Locate the cell with the specified text and output its (x, y) center coordinate. 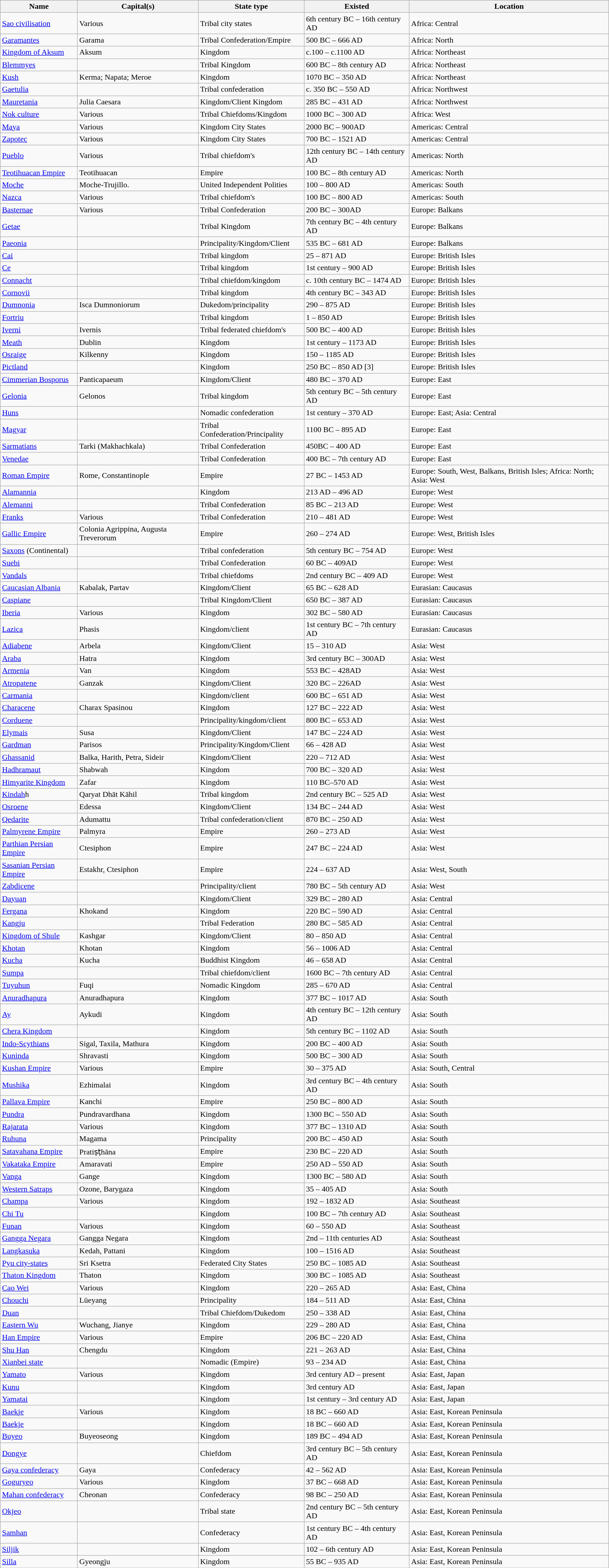
Chengdu (138, 1350)
600 BC – 651 AD (357, 695)
780 BC – 5th century AD (357, 886)
93 – 234 AD (357, 1362)
1600 BC – 7th century AD (357, 973)
134 BC – 244 AD (357, 807)
1100 BC – 895 AD (357, 430)
189 BC – 494 AD (357, 1436)
1300 BC – 550 AD (357, 1114)
Carmania (39, 695)
Ivernis (138, 330)
Armenia (39, 671)
Samhan (39, 1533)
110 BC–570 AD (357, 782)
Tribal Kingdom/Client (251, 600)
Amaravati (138, 1164)
Alemanni (39, 505)
224 – 637 AD (357, 869)
Shu Han (39, 1350)
Ezhimalai (138, 1085)
Venedae (39, 459)
Kush (39, 77)
Gyeongju (138, 1561)
Lazica (39, 629)
870 BC – 250 AD (357, 819)
100 – 800 AD (357, 185)
Mahan confederacy (39, 1495)
Getae (39, 226)
Yamatai (39, 1399)
Chiefdom (251, 1453)
Duan (39, 1312)
Africa: North (509, 40)
Hadhramaut (39, 770)
Maya (39, 126)
Iverni (39, 330)
4th century BC – 343 AD (357, 293)
Tribal city states (251, 23)
Suebi (39, 563)
Dongye (39, 1453)
Nazca (39, 197)
Shravasti (138, 1056)
Tribal chiefdom/client (251, 973)
Tarki (Makhachkala) (138, 446)
1st century – 370 AD (357, 413)
Nomadic (Empire) (251, 1362)
Federated City States (251, 1263)
100 BC – 8th century AD (357, 173)
Pratiṣṭhāna (138, 1152)
Connacht (39, 280)
30 – 375 AD (357, 1068)
220 BC – 590 AD (357, 911)
1st century BC – 7th century AD (357, 629)
Europe: South, West, Balkans, British Isles; Africa: North; Asia: West (509, 475)
Tribal Chiefdoms/Kingdom (251, 114)
Adumattu (138, 819)
1st century – 900 AD (357, 268)
Moche-Trujillo. (138, 185)
Dublin (138, 342)
Africa: West (509, 114)
Principality/kingdom/client (251, 720)
Garamantes (39, 40)
Buyeo (39, 1436)
290 – 875 AD (357, 305)
Rome, Constantinople (138, 475)
Champa (39, 1201)
Gelonos (138, 396)
Franks (39, 517)
3rd century BC – 4th century AD (357, 1085)
Cheonan (138, 1495)
Name (39, 7)
229 – 280 AD (357, 1325)
100 BC – 800 AD (357, 197)
35 – 405 AD (357, 1189)
210 – 481 AD (357, 517)
285 – 670 AD (357, 985)
c.100 – c.1100 AD (357, 52)
Nomadic confederation (251, 413)
3rd century BC – 300AD (357, 658)
Huns (39, 413)
5th century BC – 1102 AD (357, 1031)
Gelonia (39, 396)
Satavahana Empire (39, 1152)
250 BC – 850 AD [3] (357, 367)
Asia: West, South (509, 869)
Characene (39, 708)
Garama (138, 40)
Principality/client (251, 886)
Khokand (138, 911)
Sarmatians (39, 446)
1 – 850 AD (357, 317)
221 – 263 AD (357, 1350)
United Independent Polities (251, 185)
Corduene (39, 720)
500 BC – 400 AD (357, 330)
Tuyuhun (39, 985)
Nomadic Kingdom (251, 985)
Okjeo (39, 1511)
Fuqi (138, 985)
Chi Tu (39, 1214)
Mauretania (39, 102)
Thaton Kingdom (39, 1275)
Funan (39, 1226)
Pundra (39, 1114)
Gaya (138, 1470)
Magyar (39, 430)
Xianbei state (39, 1362)
220 – 265 AD (357, 1288)
Caucasian Albania (39, 587)
Edessa (138, 807)
280 BC – 585 AD (357, 923)
Roman Empire (39, 475)
Alamannia (39, 492)
Thaton (138, 1275)
329 BC – 280 AD (357, 899)
Ganzak (138, 683)
650 BC – 387 AD (357, 600)
Basternae (39, 210)
Indo-Scythians (39, 1043)
230 BC – 220 AD (357, 1152)
Sao civilisation (39, 23)
Asia: South, Central (509, 1068)
Elymais (39, 732)
Colonia Agrippina, Augusta Treverorum (138, 534)
Aksum (138, 52)
Dayuan (39, 899)
80 – 850 AD (357, 936)
320 BC – 226AD (357, 683)
250 – 338 AD (357, 1312)
4th century BC – 12th century AD (357, 1014)
Western Satraps (39, 1189)
Pundravardhana (138, 1114)
1000 BC – 300 AD (357, 114)
Blemmyes (39, 65)
Tribal chiefdom/kingdom (251, 280)
Adiabene (39, 646)
250 BC – 1085 AD (357, 1263)
7th century BC – 4th century AD (357, 226)
250 AD – 550 AD (357, 1164)
260 – 273 AD (357, 832)
285 BC – 431 AD (357, 102)
1st century BC – 4th century AD (357, 1533)
127 BC – 222 AD (357, 708)
2nd century BC – 409 AD (357, 575)
56 – 1006 AD (357, 948)
Charax Spasinou (138, 708)
Capital(s) (138, 7)
700 BC – 320 AD (357, 770)
42 – 562 AD (357, 1470)
Ay (39, 1014)
200 BC – 300AD (357, 210)
Tribal Confederation/Principality (251, 430)
Aykudi (138, 1014)
1st century – 1173 AD (357, 342)
150 – 1185 AD (357, 354)
5th century BC – 5th century AD (357, 396)
147 BC – 224 AD (357, 732)
220 – 712 AD (357, 757)
Phasis (138, 629)
Kingdom of Shule (39, 936)
98 BC – 250 AD (357, 1495)
46 – 658 AD (357, 960)
Zabdicene (39, 886)
Kingdom of Aksum (39, 52)
Teotihuacan Empire (39, 173)
Cai (39, 256)
Sigal, Taxila, Mathura (138, 1043)
Eastern Wu (39, 1325)
377 BC – 1310 AD (357, 1127)
85 BC – 213 AD (357, 505)
Tribal Federation (251, 923)
247 BC – 224 AD (357, 849)
Kanchi (138, 1102)
300 BC – 1085 AD (357, 1275)
Pictland (39, 367)
Langkasuka (39, 1251)
3rd century AD – present (357, 1375)
Han Empire (39, 1337)
6th century BC – 16th century AD (357, 23)
1300 BC – 580 AD (357, 1177)
450BC – 400 AD (357, 446)
Caspiane (39, 600)
37 BC – 668 AD (357, 1482)
Pueblo (39, 155)
Hatra (138, 658)
535 BC – 681 AD (357, 243)
Ruhuna (39, 1139)
60 – 550 AD (357, 1226)
Iberia (39, 612)
600 BC – 8th century AD (357, 65)
25 – 871 AD (357, 256)
192 – 1832 AD (357, 1201)
302 BC – 580 AD (357, 612)
Balka, Harith, Petra, Sideir (138, 757)
Europe: West, British Isles (509, 534)
500 BC – 666 AD (357, 40)
102 – 6th century AD (357, 1549)
100 BC – 7th century AD (357, 1214)
Cornovii (39, 293)
184 – 511 AD (357, 1300)
Meath (39, 342)
Dukedom/principality (251, 305)
250 BC – 800 AD (357, 1102)
Qedarite (39, 819)
2nd century BC – 525 AD (357, 794)
400 BC – 7th century AD (357, 459)
Zapotec (39, 139)
State type (251, 7)
Isca Dumnoniorum (138, 305)
Existed (357, 7)
Kedah, Pattani (138, 1251)
Siljik (39, 1549)
Sri Ksetra (138, 1263)
3rd century BC – 5th century AD (357, 1453)
Vandals (39, 575)
5th century BC – 754 AD (357, 550)
500 BC – 300 AD (357, 1056)
Yamato (39, 1375)
Kangju (39, 923)
Goguryeo (39, 1482)
Wuchang, Jianye (138, 1325)
2000 BC – 900AD (357, 126)
Dumnonia (39, 305)
Tribal federated chiefdom's (251, 330)
27 BC – 1453 AD (357, 475)
Tribal confederation/client (251, 819)
Kuninda (39, 1056)
Pyu city-states (39, 1263)
Panticapaeum (138, 379)
Tribal Chiefdom/Dukedom (251, 1312)
Sasanian Persian Empire (39, 869)
1st century – 3rd century AD (357, 1399)
15 – 310 AD (357, 646)
Magama (138, 1139)
Vanga (39, 1177)
Qaryat Dhāt Kāhil (138, 794)
Araba (39, 658)
Fortriu (39, 317)
206 BC – 220 AD (357, 1337)
Kerma; Napata; Meroe (138, 77)
Vakataka Empire (39, 1164)
1070 BC – 350 AD (357, 77)
Palmyra (138, 832)
Tribal chiefdoms (251, 575)
Gardman (39, 745)
Kushan Empire (39, 1068)
200 BC – 450 AD (357, 1139)
Nok culture (39, 114)
Van (138, 671)
Africa: Central (509, 23)
Chouchi (39, 1300)
Ozone, Barygaza (138, 1189)
Gallic Empire (39, 534)
66 – 428 AD (357, 745)
Chera Kingdom (39, 1031)
377 BC – 1017 AD (357, 997)
Parisos (138, 745)
213 AD – 496 AD (357, 492)
Julia Caesara (138, 102)
c. 350 BC – 550 AD (357, 89)
Kashgar (138, 936)
Mushika (39, 1085)
Kabalak, Partav (138, 587)
Estakhr, Ctesiphon (138, 869)
Kilkenny (138, 354)
Ctesiphon (138, 849)
700 BC – 1521 AD (357, 139)
Gaya confederacy (39, 1470)
Parthian Persian Empire (39, 849)
Gaetulia (39, 89)
100 – 1516 AD (357, 1251)
Zafar (138, 782)
3rd century AD (357, 1387)
Fergana (39, 911)
200 BC – 400 AD (357, 1043)
Himyarite Kingdom (39, 782)
60 BC – 409AD (357, 563)
Buyeoseong (138, 1436)
2nd – 11th centuries AD (357, 1238)
Tribal state (251, 1511)
Ghassanid (39, 757)
Tribal Confederation/Empire (251, 40)
Atropatene (39, 683)
Kindahh (39, 794)
Moche (39, 185)
Kunu (39, 1387)
Paeonia (39, 243)
Buddhist Kingdom (251, 960)
65 BC – 628 AD (357, 587)
Ce (39, 268)
Pallava Empire (39, 1102)
Osraige (39, 354)
Gange (138, 1177)
Teotihuacan (138, 173)
Palmyrene Empire (39, 832)
Europe: East; Asia: Central (509, 413)
Location (509, 7)
260 – 274 AD (357, 534)
Shabwah (138, 770)
c. 10th century BC – 1474 AD (357, 280)
480 BC – 370 AD (357, 379)
800 BC – 653 AD (357, 720)
Arbela (138, 646)
Cao Wei (39, 1288)
Rajarata (39, 1127)
12th century BC – 14th century AD (357, 155)
Kingdom/Client Kingdom (251, 102)
2nd century BC – 5th century AD (357, 1511)
Lüeyang (138, 1300)
Osroene (39, 807)
553 BC – 428AD (357, 671)
Susa (138, 732)
Sumpa (39, 973)
Saxons (Continental) (39, 550)
55 BC – 935 AD (357, 1561)
Cimmerian Bosporus (39, 379)
Silla (39, 1561)
